Determine the (X, Y) coordinate at the center of the cell enclosing the given text.  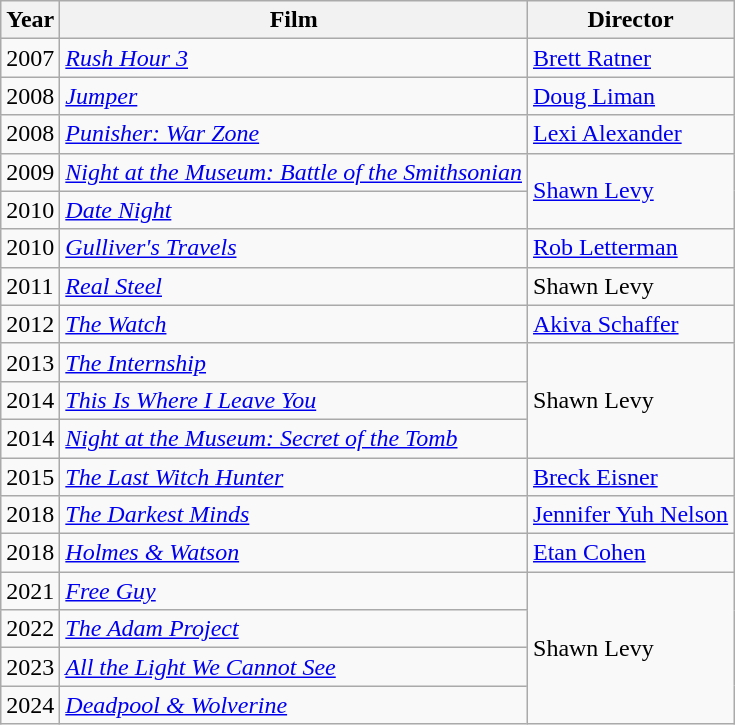
Date Night (294, 210)
2015 (30, 477)
Director (631, 20)
All the Light We Cannot See (294, 667)
This Is Where I Leave You (294, 400)
2024 (30, 705)
Breck Eisner (631, 477)
Jennifer Yuh Nelson (631, 515)
Real Steel (294, 286)
The Last Witch Hunter (294, 477)
Film (294, 20)
Jumper (294, 96)
Etan Cohen (631, 553)
2007 (30, 58)
Rob Letterman (631, 248)
2021 (30, 591)
2022 (30, 629)
Night at the Museum: Battle of the Smithsonian (294, 172)
2011 (30, 286)
Rush Hour 3 (294, 58)
The Adam Project (294, 629)
Deadpool & Wolverine (294, 705)
Holmes & Watson (294, 553)
The Internship (294, 362)
2009 (30, 172)
Gulliver's Travels (294, 248)
Night at the Museum: Secret of the Tomb (294, 438)
The Darkest Minds (294, 515)
Doug Liman (631, 96)
The Watch (294, 324)
Free Guy (294, 591)
Akiva Schaffer (631, 324)
Lexi Alexander (631, 134)
Brett Ratner (631, 58)
2013 (30, 362)
2023 (30, 667)
2012 (30, 324)
Year (30, 20)
Punisher: War Zone (294, 134)
